Extract the [x, y] coordinate from the center of the cell holding the provided text.  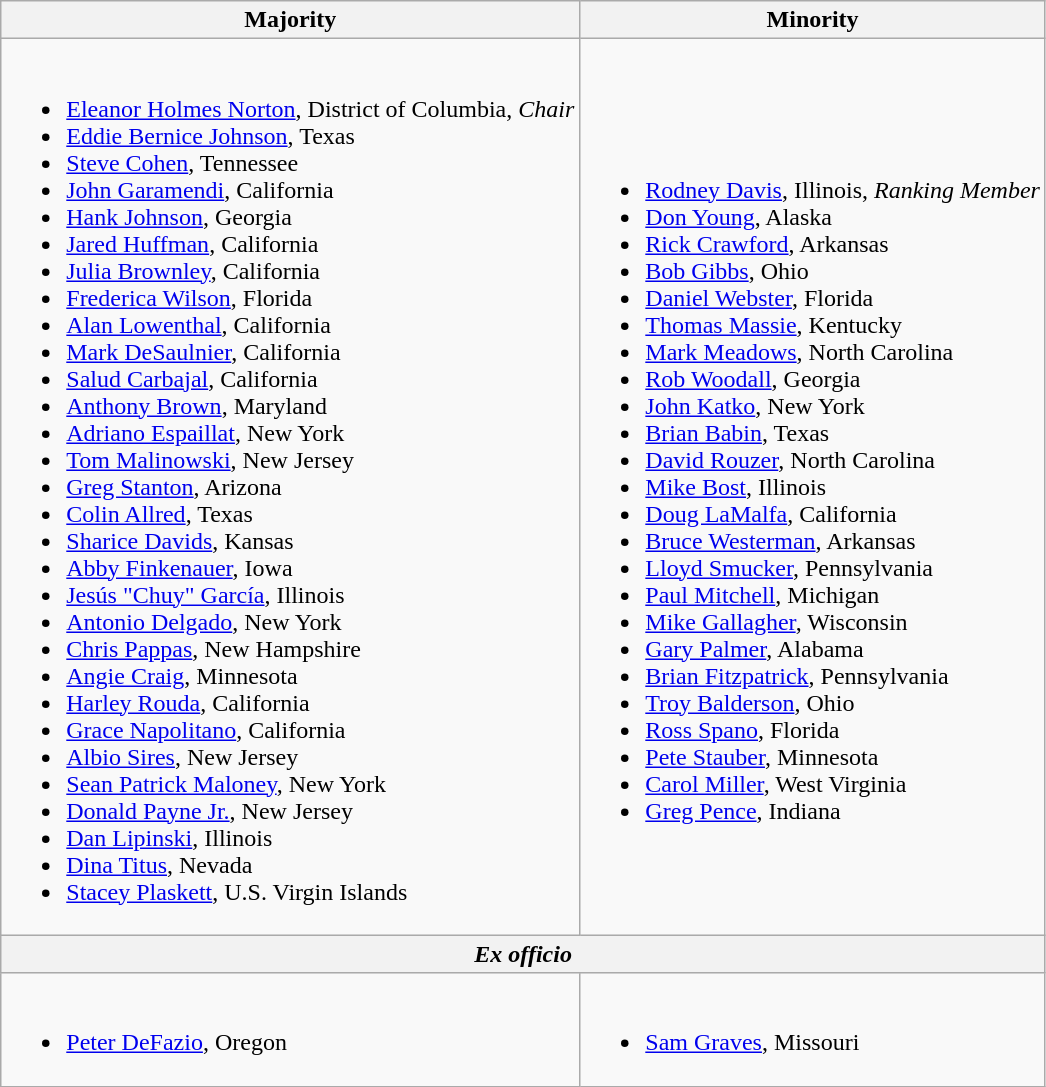
Peter DeFazio, Oregon [290, 1030]
Minority [813, 20]
Ex officio [524, 954]
Majority [290, 20]
Sam Graves, Missouri [813, 1030]
